Pinpoint the cell where the given text exists, returning its [x, y] midpoint coordinate. 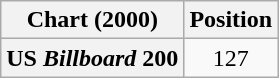
Position [231, 20]
US Billboard 200 [92, 58]
Chart (2000) [92, 20]
127 [231, 58]
